Return (x, y) of the center of cell containing provided text 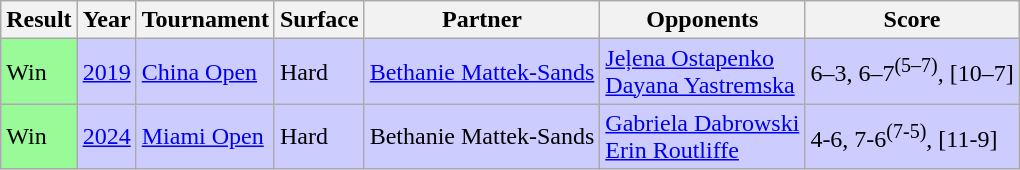
Jeļena Ostapenko Dayana Yastremska (702, 72)
Year (106, 20)
Partner (482, 20)
Score (912, 20)
Result (39, 20)
Gabriela Dabrowski Erin Routliffe (702, 136)
Miami Open (205, 136)
2019 (106, 72)
4-6, 7-6(7-5), [11-9] (912, 136)
Opponents (702, 20)
Surface (319, 20)
2024 (106, 136)
China Open (205, 72)
Tournament (205, 20)
6–3, 6–7(5–7), [10–7] (912, 72)
